Search for the cell housing the specified text and yield its [X, Y] center coordinate. 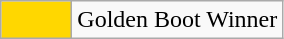
Golden Boot Winner [178, 20]
